Identify which cell holds the provided text, then report its [X, Y] central coordinate. 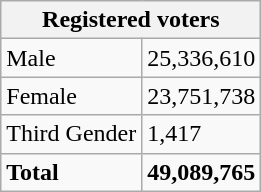
Registered voters [131, 20]
Third Gender [72, 134]
25,336,610 [202, 58]
23,751,738 [202, 96]
49,089,765 [202, 172]
Male [72, 58]
Female [72, 96]
Total [72, 172]
1,417 [202, 134]
